Search for the cell housing the specified text and yield its [x, y] center coordinate. 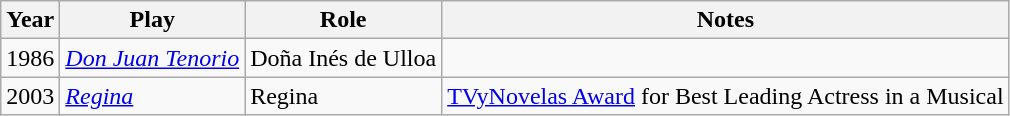
1986 [30, 58]
Role [344, 20]
Don Juan Tenorio [152, 58]
Year [30, 20]
2003 [30, 96]
TVyNovelas Award for Best Leading Actress in a Musical [726, 96]
Doña Inés de Ulloa [344, 58]
Notes [726, 20]
Play [152, 20]
